For the text-containing cell, return its midpoint in [x, y] coordinate format. 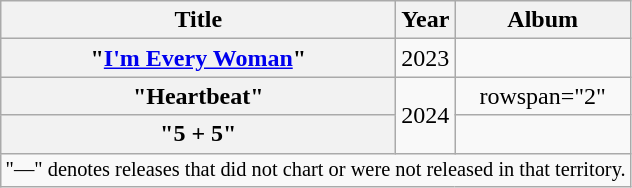
2024 [426, 115]
Year [426, 20]
"Heartbeat" [198, 96]
"—" denotes releases that did not chart or were not released in that territory. [316, 170]
2023 [426, 58]
Album [543, 20]
Title [198, 20]
rowspan="2" [543, 96]
"5 + 5" [198, 134]
"I'm Every Woman" [198, 58]
